Scan for the cell matching the given text and deliver its [X, Y] coordinate at center. 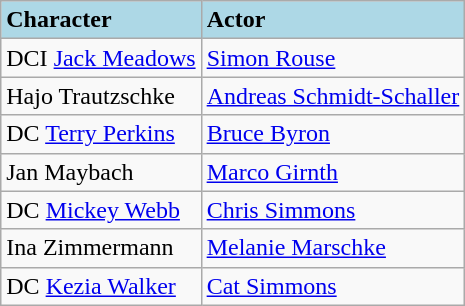
Melanie Marschke [333, 248]
DC Terry Perkins [101, 134]
DCI Jack Meadows [101, 58]
Jan Maybach [101, 172]
Cat Simmons [333, 286]
Bruce Byron [333, 134]
DC Mickey Webb [101, 210]
Character [101, 20]
Simon Rouse [333, 58]
Marco Girnth [333, 172]
Ina Zimmermann [101, 248]
Chris Simmons [333, 210]
Andreas Schmidt-Schaller [333, 96]
Actor [333, 20]
DC Kezia Walker [101, 286]
Hajo Trautzschke [101, 96]
